Scan for the cell matching the given text and deliver its (X, Y) coordinate at center. 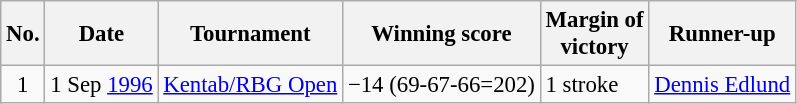
1 Sep 1996 (102, 85)
No. (23, 34)
Runner-up (722, 34)
1 (23, 85)
Date (102, 34)
Dennis Edlund (722, 85)
1 stroke (594, 85)
Winning score (442, 34)
−14 (69-67-66=202) (442, 85)
Kentab/RBG Open (250, 85)
Tournament (250, 34)
Margin ofvictory (594, 34)
